Return [X, Y] of the center of cell containing provided text 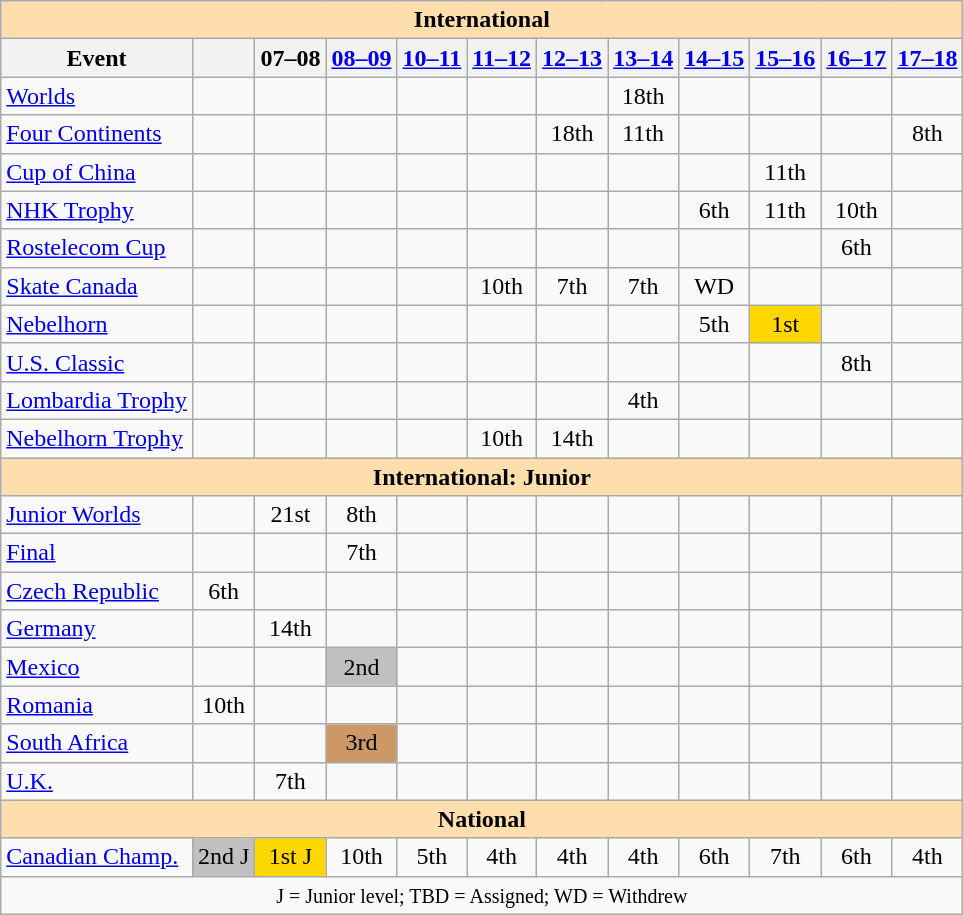
South Africa [97, 743]
Final [97, 553]
14–15 [714, 58]
08–09 [362, 58]
2nd [362, 667]
15–16 [786, 58]
NHK Trophy [97, 210]
Cup of China [97, 172]
Lombardia Trophy [97, 400]
13–14 [644, 58]
11–12 [502, 58]
3rd [362, 743]
16–17 [856, 58]
2nd J [223, 857]
1st [786, 324]
U.S. Classic [97, 362]
10–11 [432, 58]
Mexico [97, 667]
Four Continents [97, 134]
Worlds [97, 96]
Canadian Champ. [97, 857]
Germany [97, 629]
International [482, 20]
Event [97, 58]
12–13 [572, 58]
Rostelecom Cup [97, 248]
Junior Worlds [97, 515]
Skate Canada [97, 286]
Nebelhorn [97, 324]
21st [290, 515]
1st J [290, 857]
07–08 [290, 58]
17–18 [928, 58]
National [482, 819]
Romania [97, 705]
WD [714, 286]
J = Junior level; TBD = Assigned; WD = Withdrew [482, 895]
International: Junior [482, 477]
Czech Republic [97, 591]
Nebelhorn Trophy [97, 438]
U.K. [97, 781]
